Scan for the cell matching the given text and deliver its (x, y) coordinate at center. 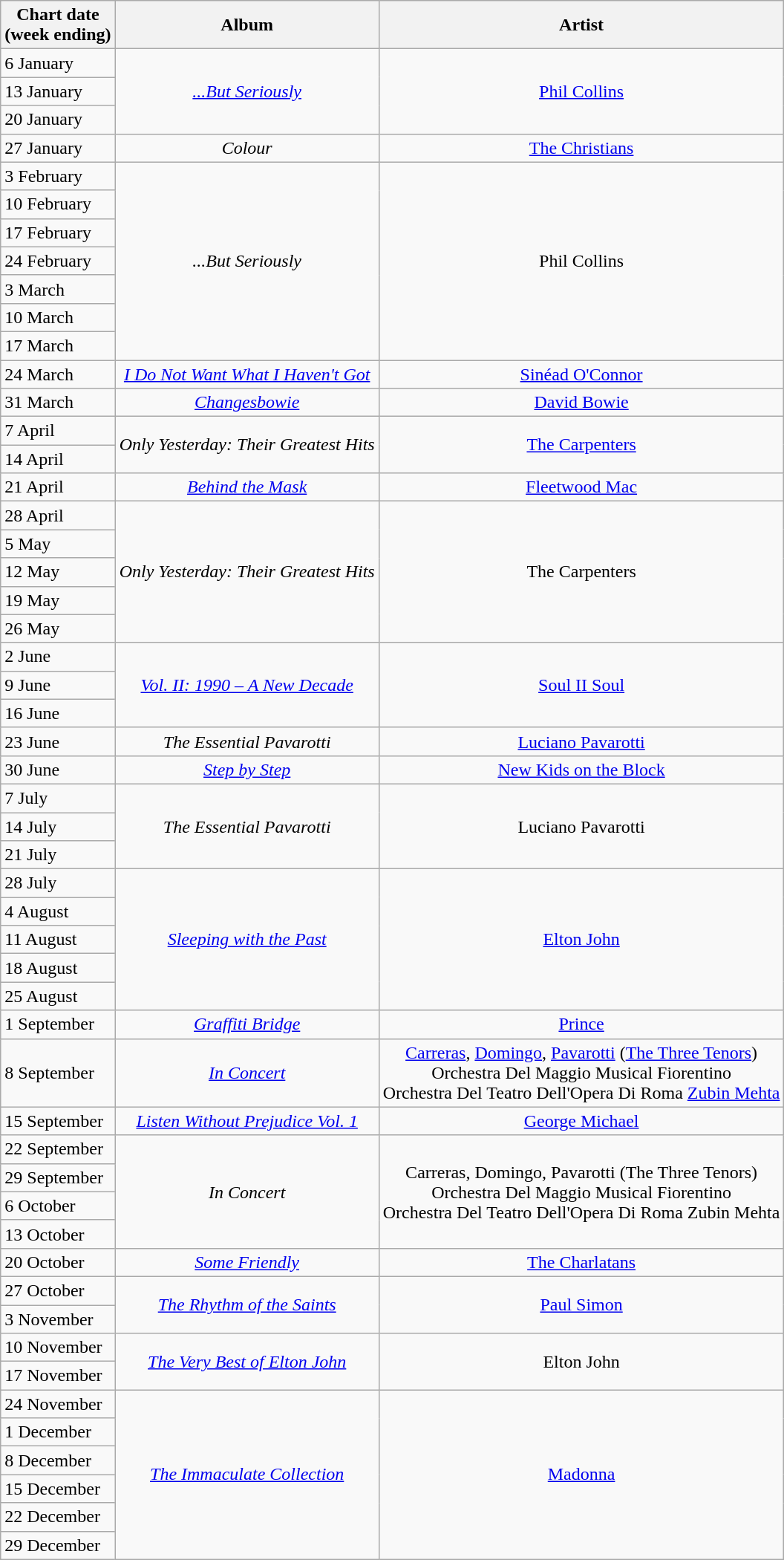
4 August (58, 911)
Sinéad O'Connor (581, 374)
22 September (58, 1149)
24 November (58, 1404)
26 May (58, 628)
Vol. II: 1990 – A New Decade (246, 685)
28 April (58, 516)
12 May (58, 572)
13 October (58, 1234)
10 February (58, 204)
Colour (246, 148)
I Do Not Want What I Haven't Got (246, 374)
Changesbowie (246, 403)
8 December (58, 1460)
10 November (58, 1348)
Some Friendly (246, 1262)
New Kids on the Block (581, 770)
21 April (58, 487)
10 March (58, 317)
30 June (58, 770)
14 July (58, 827)
24 March (58, 374)
15 September (58, 1121)
Listen Without Prejudice Vol. 1 (246, 1121)
8 September (58, 1073)
21 July (58, 855)
14 April (58, 459)
16 June (58, 713)
29 December (58, 1545)
The Christians (581, 148)
3 February (58, 176)
17 March (58, 345)
Madonna (581, 1475)
Artist (581, 25)
Chart date(week ending) (58, 25)
20 January (58, 120)
2 June (58, 657)
The Charlatans (581, 1262)
Paul Simon (581, 1304)
22 December (58, 1517)
24 February (58, 261)
3 March (58, 289)
18 August (58, 968)
Soul II Soul (581, 685)
20 October (58, 1262)
The Immaculate Collection (246, 1475)
25 August (58, 996)
Fleetwood Mac (581, 487)
15 December (58, 1489)
Behind the Mask (246, 487)
5 May (58, 544)
1 December (58, 1432)
17 November (58, 1376)
Step by Step (246, 770)
7 July (58, 798)
1 September (58, 1024)
13 January (58, 91)
3 November (58, 1319)
7 April (58, 431)
29 September (58, 1177)
6 January (58, 63)
George Michael (581, 1121)
9 June (58, 685)
19 May (58, 600)
17 February (58, 233)
Graffiti Bridge (246, 1024)
31 March (58, 403)
The Very Best of Elton John (246, 1362)
11 August (58, 940)
23 June (58, 741)
27 January (58, 148)
David Bowie (581, 403)
Sleeping with the Past (246, 940)
6 October (58, 1206)
Album (246, 25)
Prince (581, 1024)
28 July (58, 883)
The Rhythm of the Saints (246, 1304)
27 October (58, 1290)
